Locate the cell with the specified text and output its (X, Y) center coordinate. 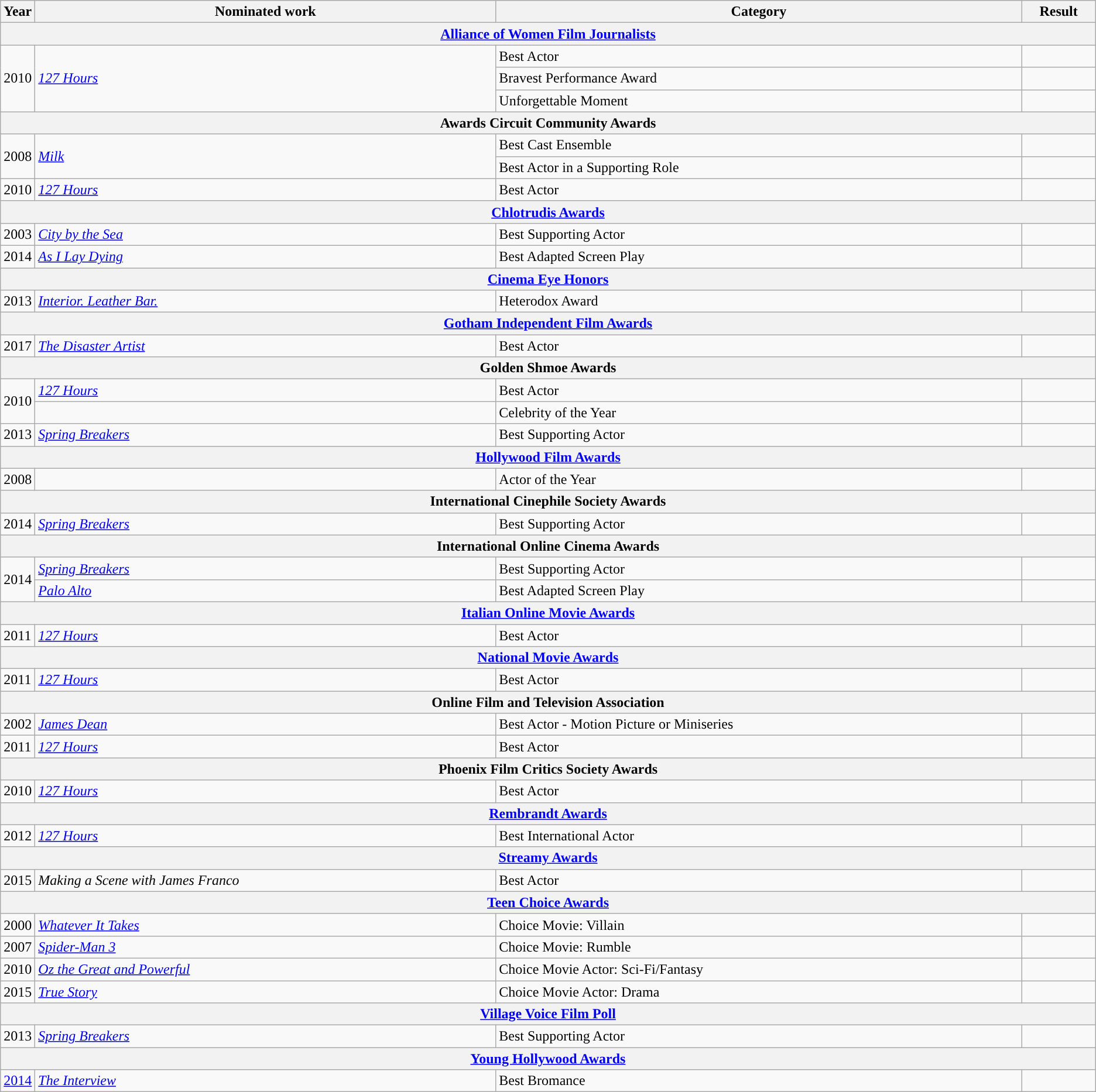
Young Hollywood Awards (548, 1059)
Hollywood Film Awards (548, 457)
2017 (18, 346)
Heterodox Award (759, 301)
Rembrandt Awards (548, 813)
Gotham Independent Film Awards (548, 324)
Village Voice Film Poll (548, 1014)
Best Actor in a Supporting Role (759, 167)
National Movie Awards (548, 658)
Choice Movie: Rumble (759, 947)
Actor of the Year (759, 479)
Best International Actor (759, 836)
James Dean (266, 724)
Italian Online Movie Awards (548, 613)
Choice Movie Actor: Sci-Fi/Fantasy (759, 969)
City by the Sea (266, 234)
Best Cast Ensemble (759, 145)
Spider-Man 3 (266, 947)
Golden Shmoe Awards (548, 368)
International Cinephile Society Awards (548, 502)
Online Film and Television Association (548, 702)
2002 (18, 724)
Whatever It Takes (266, 925)
Category (759, 12)
Interior. Leather Bar. (266, 301)
Unforgettable Moment (759, 101)
Making a Scene with James Franco (266, 880)
Celebrity of the Year (759, 413)
Cinema Eye Honors (548, 279)
Nominated work (266, 12)
Bravest Performance Award (759, 78)
Awards Circuit Community Awards (548, 123)
2012 (18, 836)
2003 (18, 234)
Alliance of Women Film Journalists (548, 34)
2007 (18, 947)
Phoenix Film Critics Society Awards (548, 769)
Best Bromance (759, 1081)
Teen Choice Awards (548, 902)
Streamy Awards (548, 858)
Year (18, 12)
Best Actor - Motion Picture or Miniseries (759, 724)
International Online Cinema Awards (548, 546)
Result (1059, 12)
Oz the Great and Powerful (266, 969)
Choice Movie Actor: Drama (759, 992)
The Interview (266, 1081)
Chlotrudis Awards (548, 212)
2000 (18, 925)
Choice Movie: Villain (759, 925)
True Story (266, 992)
The Disaster Artist (266, 346)
Palo Alto (266, 590)
Milk (266, 156)
As I Lay Dying (266, 256)
